Detect which cell encompasses the target text, then output its [x, y] center coordinate. 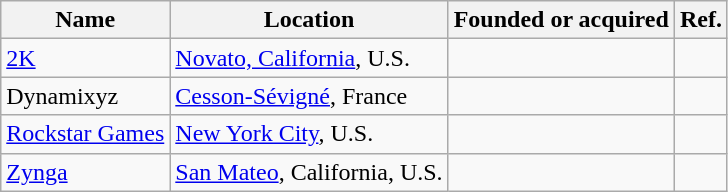
Rockstar Games [86, 134]
Zynga [86, 172]
Name [86, 20]
Location [309, 20]
Cesson-Sévigné, France [309, 96]
New York City, U.S. [309, 134]
Founded or acquired [561, 20]
San Mateo, California, U.S. [309, 172]
Novato, California, U.S. [309, 58]
Ref. [700, 20]
2K [86, 58]
Dynamixyz [86, 96]
